Provide the [x, y] coordinate of the cell's center where the given text is located.  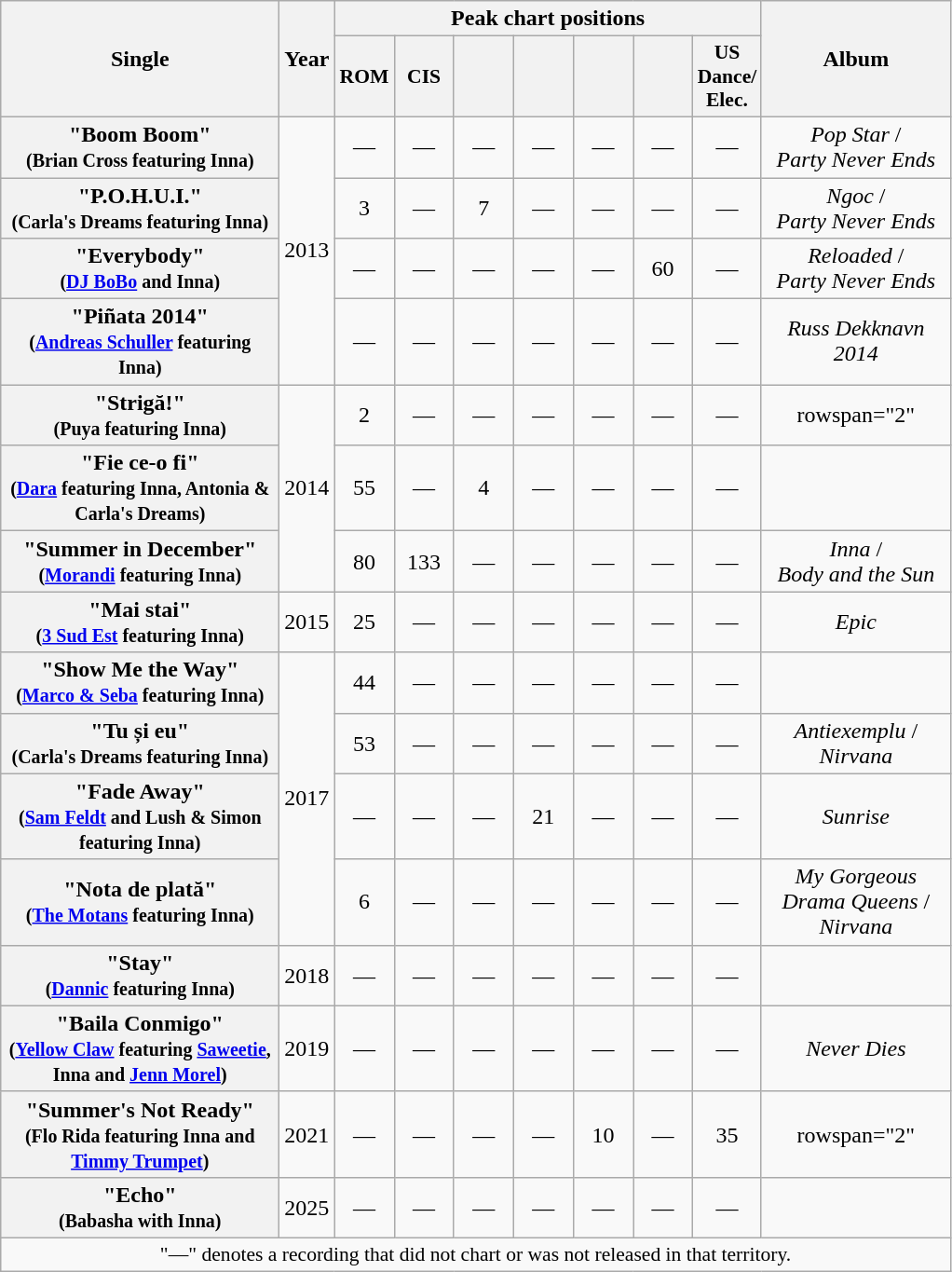
"Nota de plată"(The Motans featuring Inna) [140, 902]
2015 [307, 622]
Epic [855, 622]
53 [364, 744]
3 [364, 207]
44 [364, 682]
Sunrise [855, 816]
60 [663, 268]
"Summer's Not Ready"(Flo Rida featuring Inna and Timmy Trumpet) [140, 1134]
Single [140, 60]
USDance/Elec. [728, 76]
133 [424, 561]
Album [855, 60]
2018 [307, 975]
2019 [307, 1048]
2021 [307, 1134]
80 [364, 561]
"Summer in December"(Morandi featuring Inna) [140, 561]
2 [364, 416]
2017 [307, 799]
21 [543, 816]
"Baila Conmigo"(Yellow Claw featuring Saweetie, Inna and Jenn Morel) [140, 1048]
2014 [307, 488]
Ngoc / Party Never Ends [855, 207]
"P.O.H.U.I."(Carla's Dreams featuring Inna) [140, 207]
Russ Dekknavn 2014 [855, 342]
6 [364, 902]
55 [364, 488]
"Fade Away"(Sam Feldt and Lush & Simon featuring Inna) [140, 816]
Year [307, 60]
"Fie ce-o fi"(Dara featuring Inna, Antonia & Carla's Dreams) [140, 488]
"Mai stai"(3 Sud Est featuring Inna) [140, 622]
2013 [307, 250]
"Boom Boom" (Brian Cross featuring Inna) [140, 147]
"Stay"(Dannic featuring Inna) [140, 975]
"Show Me the Way"(Marco & Seba featuring Inna) [140, 682]
"Piñata 2014"(Andreas Schuller featuring Inna) [140, 342]
4 [483, 488]
2025 [307, 1208]
35 [728, 1134]
Inna / Body and the Sun [855, 561]
Peak chart positions [548, 19]
7 [483, 207]
25 [364, 622]
Antiexemplu /Nirvana [855, 744]
Pop Star / Party Never Ends [855, 147]
"—" denotes a recording that did not chart or was not released in that territory. [476, 1254]
"Everybody" (DJ BoBo and Inna) [140, 268]
Reloaded / Party Never Ends [855, 268]
My Gorgeous Drama Queens / Nirvana [855, 902]
"Echo"(Babasha with Inna) [140, 1208]
ROM [364, 76]
Never Dies [855, 1048]
CIS [424, 76]
10 [603, 1134]
"Tu și eu"(Carla's Dreams featuring Inna) [140, 744]
"Strigă!"(Puya featuring Inna) [140, 416]
